Search for the cell housing the specified text and yield its (x, y) center coordinate. 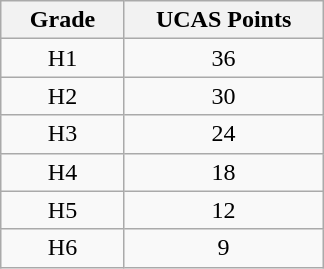
36 (224, 58)
24 (224, 134)
H6 (63, 248)
12 (224, 210)
H5 (63, 210)
30 (224, 96)
18 (224, 172)
H3 (63, 134)
H4 (63, 172)
Grade (63, 20)
H2 (63, 96)
H1 (63, 58)
9 (224, 248)
UCAS Points (224, 20)
